From the cell containing the given text, extract its center point as [x, y] coordinate. 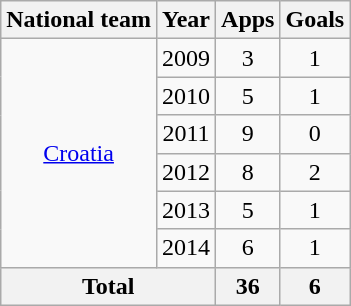
0 [315, 134]
Year [186, 20]
2010 [186, 96]
Total [108, 286]
36 [248, 286]
8 [248, 172]
Goals [315, 20]
3 [248, 58]
2011 [186, 134]
Croatia [79, 153]
2013 [186, 210]
2009 [186, 58]
National team [79, 20]
2014 [186, 248]
2012 [186, 172]
Apps [248, 20]
2 [315, 172]
9 [248, 134]
